Locate the cell with the specified text and output its [X, Y] center coordinate. 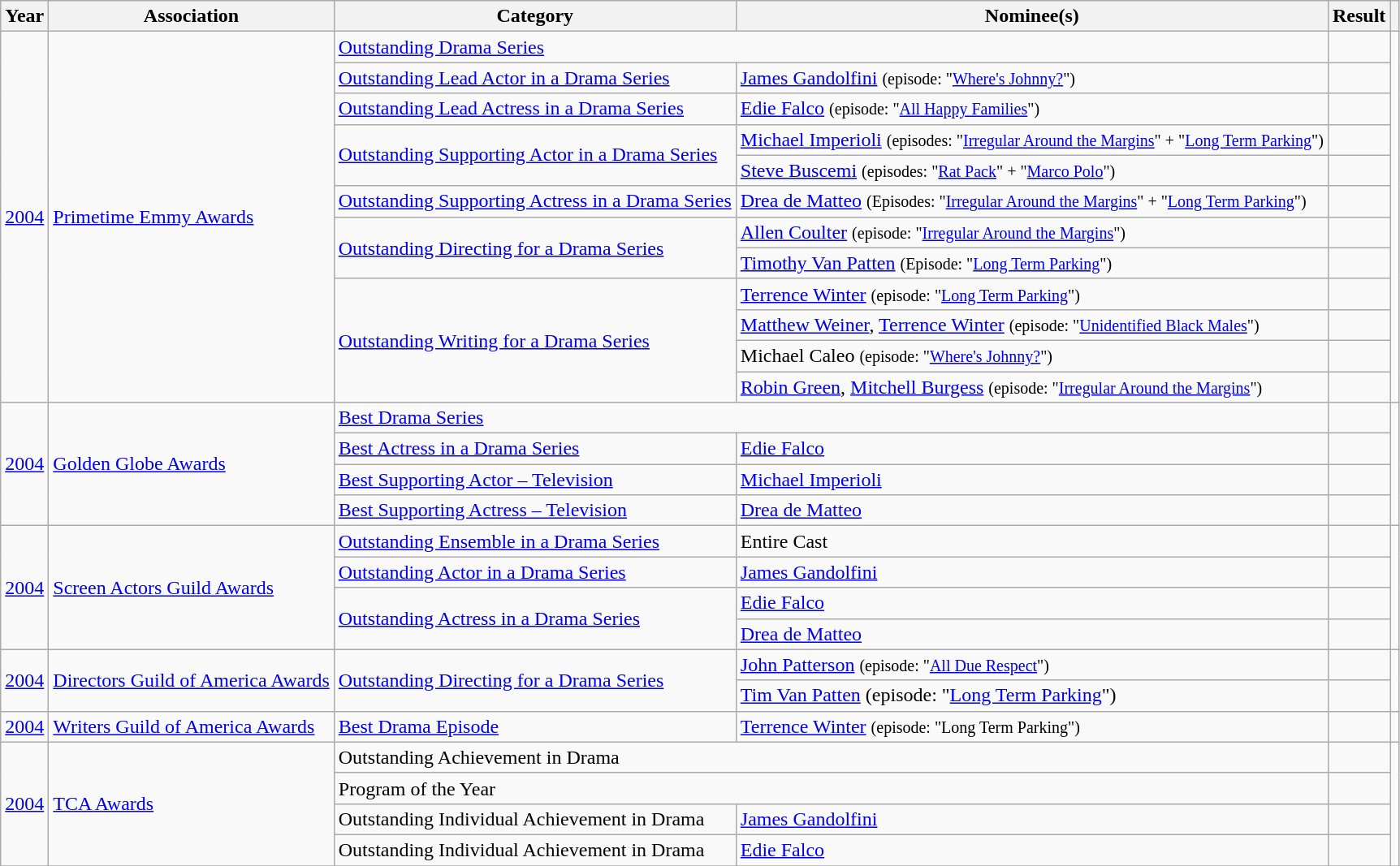
James Gandolfini (episode: "Where's Johnny?") [1031, 78]
Best Drama Episode [534, 726]
TCA Awards [192, 804]
Outstanding Lead Actress in a Drama Series [534, 109]
Tim Van Patten (episode: "Long Term Parking") [1031, 696]
Outstanding Lead Actor in a Drama Series [534, 78]
Michael Caleo (episode: "Where's Johnny?") [1031, 355]
Best Drama Series [831, 418]
Entire Cast [1031, 541]
Steve Buscemi (episodes: "Rat Pack" + "Marco Polo") [1031, 170]
Association [192, 16]
Outstanding Drama Series [831, 47]
Outstanding Supporting Actor in a Drama Series [534, 155]
Best Actress in a Drama Series [534, 449]
Outstanding Actress in a Drama Series [534, 618]
Allen Coulter (episode: "Irregular Around the Margins") [1031, 232]
Outstanding Actor in a Drama Series [534, 572]
Program of the Year [831, 788]
Golden Globe Awards [192, 464]
Primetime Emmy Awards [192, 218]
Edie Falco (episode: "All Happy Families") [1031, 109]
Directors Guild of America Awards [192, 680]
Outstanding Achievement in Drama [831, 757]
Outstanding Supporting Actress in a Drama Series [534, 201]
Outstanding Writing for a Drama Series [534, 340]
Nominee(s) [1031, 16]
Michael Imperioli [1031, 480]
Best Supporting Actor – Television [534, 480]
Category [534, 16]
Robin Green, Mitchell Burgess (episode: "Irregular Around the Margins") [1031, 387]
Michael Imperioli (episodes: "Irregular Around the Margins" + "Long Term Parking") [1031, 140]
Result [1359, 16]
Matthew Weiner, Terrence Winter (episode: "Unidentified Black Males") [1031, 325]
Outstanding Ensemble in a Drama Series [534, 541]
Year [24, 16]
Screen Actors Guild Awards [192, 588]
Best Supporting Actress – Television [534, 511]
Timothy Van Patten (Episode: "Long Term Parking") [1031, 263]
John Patterson (episode: "All Due Respect") [1031, 665]
Writers Guild of America Awards [192, 726]
Drea de Matteo (Episodes: "Irregular Around the Margins" + "Long Term Parking") [1031, 201]
